Output the (x, y) coordinate of the center of the cell containing the given text.  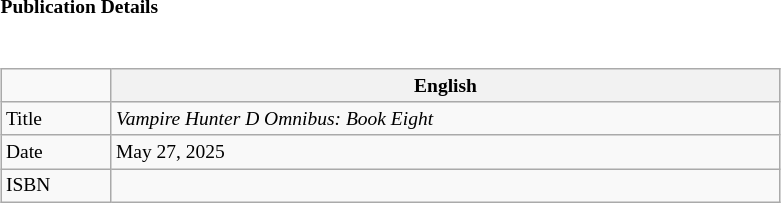
May 27, 2025 (446, 152)
ISBN (56, 186)
English (446, 86)
Date (56, 152)
Title (56, 118)
Vampire Hunter D Omnibus: Book Eight (446, 118)
